For the text-containing cell, return its midpoint in [X, Y] coordinate format. 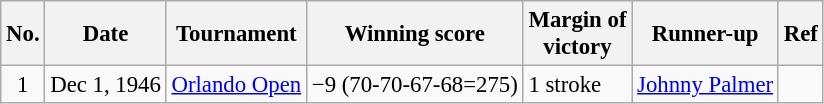
No. [23, 34]
1 stroke [578, 85]
1 [23, 85]
Ref [800, 34]
Dec 1, 1946 [106, 85]
Winning score [414, 34]
Margin ofvictory [578, 34]
Johnny Palmer [706, 85]
Tournament [236, 34]
Date [106, 34]
Orlando Open [236, 85]
−9 (70-70-67-68=275) [414, 85]
Runner-up [706, 34]
